Scan for the cell matching the given text and deliver its [x, y] coordinate at center. 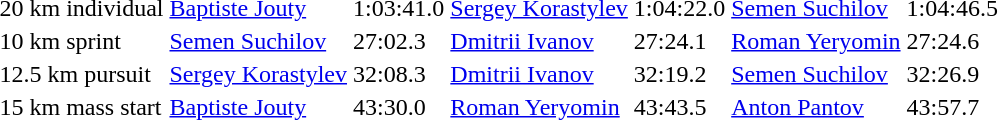
32:19.2 [679, 74]
27:24.1 [679, 41]
32:08.3 [399, 74]
Sergey Korastylev [258, 74]
Roman Yeryomin [816, 41]
27:02.3 [399, 41]
